Extract the (X, Y) coordinate from the center of the cell holding the provided text.  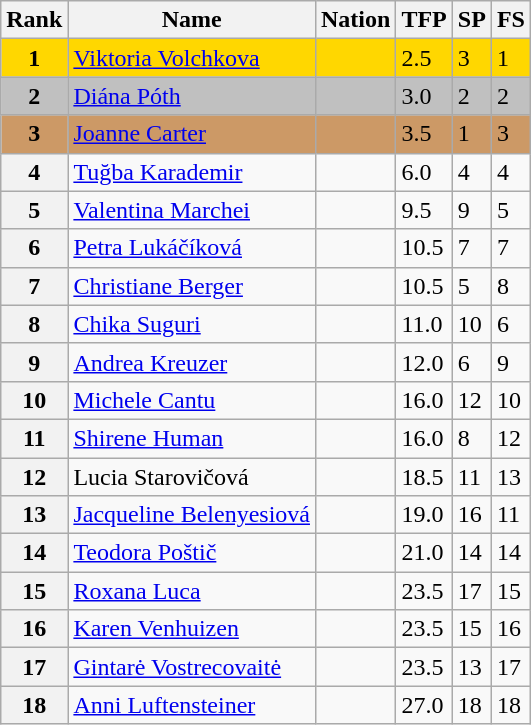
Jacqueline Belenyesiová (192, 515)
Karen Venhuizen (192, 629)
Joanne Carter (192, 134)
Christiane Berger (192, 286)
Diána Póth (192, 96)
Anni Luftensteiner (192, 705)
6.0 (424, 172)
2.5 (424, 58)
12.0 (424, 362)
18.5 (424, 477)
19.0 (424, 515)
Roxana Luca (192, 591)
9.5 (424, 210)
27.0 (424, 705)
21.0 (424, 553)
Gintarė Vostrecovaitė (192, 667)
Teodora Poštič (192, 553)
11.0 (424, 324)
FS (510, 20)
Petra Lukáčíková (192, 248)
Valentina Marchei (192, 210)
Viktoria Volchkova (192, 58)
Michele Cantu (192, 400)
Chika Suguri (192, 324)
Tuğba Karademir (192, 172)
3.0 (424, 96)
SP (472, 20)
3.5 (424, 134)
Name (192, 20)
Rank (34, 20)
Shirene Human (192, 438)
TFP (424, 20)
Lucia Starovičová (192, 477)
Nation (355, 20)
Andrea Kreuzer (192, 362)
